Return the (x, y) coordinate for the center point of the cell that contains the specified text.  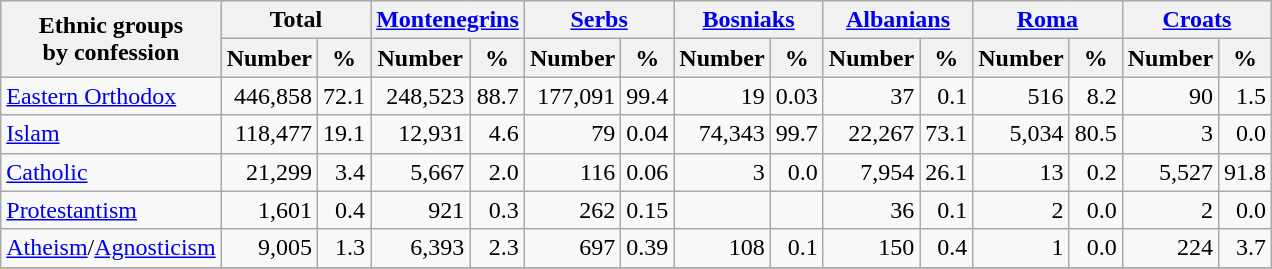
13 (1021, 172)
Total (296, 20)
73.1 (946, 134)
224 (1170, 248)
Eastern Orthodox (111, 96)
19.1 (344, 134)
0.3 (498, 210)
6,393 (420, 248)
91.8 (1246, 172)
Roma (1048, 20)
0.06 (648, 172)
150 (871, 248)
80.5 (1096, 134)
516 (1021, 96)
1,601 (269, 210)
72.1 (344, 96)
177,091 (572, 96)
5,667 (420, 172)
88.7 (498, 96)
2.3 (498, 248)
2.0 (498, 172)
Catholic (111, 172)
5,527 (1170, 172)
90 (1170, 96)
22,267 (871, 134)
0.03 (796, 96)
Protestantism (111, 210)
Bosniaks (748, 20)
21,299 (269, 172)
108 (722, 248)
7,954 (871, 172)
921 (420, 210)
0.2 (1096, 172)
262 (572, 210)
0.39 (648, 248)
74,343 (722, 134)
Croats (1196, 20)
1.3 (344, 248)
1.5 (1246, 96)
0.15 (648, 210)
5,034 (1021, 134)
12,931 (420, 134)
99.4 (648, 96)
26.1 (946, 172)
0.04 (648, 134)
3.4 (344, 172)
Islam (111, 134)
36 (871, 210)
99.7 (796, 134)
Serbs (598, 20)
Ethnic groupsby confession (111, 39)
Atheism/Agnosticism (111, 248)
37 (871, 96)
248,523 (420, 96)
3.7 (1246, 248)
9,005 (269, 248)
79 (572, 134)
697 (572, 248)
116 (572, 172)
8.2 (1096, 96)
1 (1021, 248)
19 (722, 96)
Montenegrins (448, 20)
446,858 (269, 96)
118,477 (269, 134)
Albanians (898, 20)
4.6 (498, 134)
